Provide the (X, Y) coordinate of the cell's center where the given text is located.  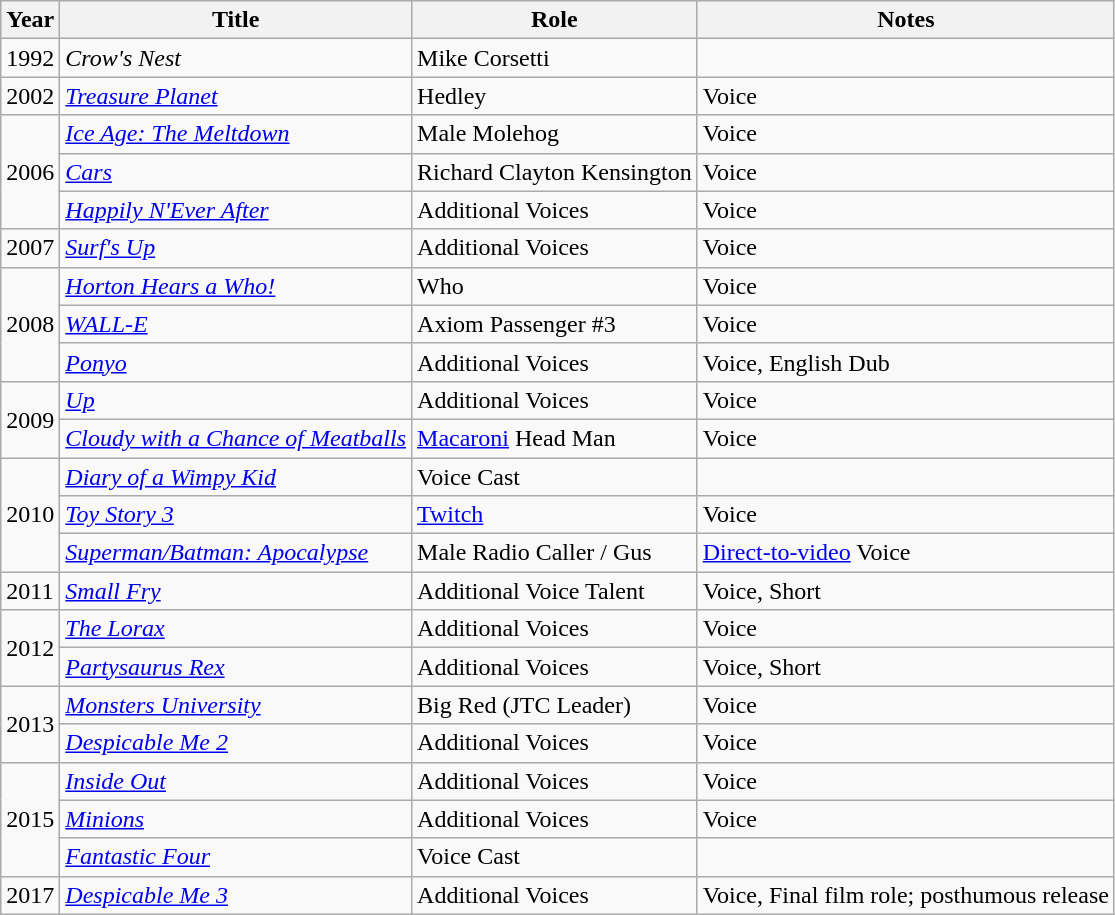
Voice, English Dub (906, 362)
Cars (236, 172)
2012 (30, 648)
2011 (30, 591)
2017 (30, 895)
2006 (30, 172)
Ice Age: The Meltdown (236, 134)
Voice, Final film role; posthumous release (906, 895)
Despicable Me 3 (236, 895)
Role (555, 20)
Hedley (555, 96)
Fantastic Four (236, 857)
2010 (30, 515)
Direct-to-video Voice (906, 553)
Monsters University (236, 705)
1992 (30, 58)
2013 (30, 724)
Axiom Passenger #3 (555, 324)
Inside Out (236, 781)
Big Red (JTC Leader) (555, 705)
2008 (30, 324)
Diary of a Wimpy Kid (236, 477)
Minions (236, 819)
Cloudy with a Chance of Meatballs (236, 438)
Richard Clayton Kensington (555, 172)
Notes (906, 20)
2009 (30, 419)
Who (555, 286)
2002 (30, 96)
Macaroni Head Man (555, 438)
Ponyo (236, 362)
Year (30, 20)
Up (236, 400)
Partysaurus Rex (236, 667)
Twitch (555, 515)
Small Fry (236, 591)
Happily N'Ever After (236, 210)
2015 (30, 819)
2007 (30, 248)
Male Radio Caller / Gus (555, 553)
The Lorax (236, 629)
Despicable Me 2 (236, 743)
Mike Corsetti (555, 58)
WALL-E (236, 324)
Superman/Batman: Apocalypse (236, 553)
Crow's Nest (236, 58)
Title (236, 20)
Additional Voice Talent (555, 591)
Surf's Up (236, 248)
Toy Story 3 (236, 515)
Horton Hears a Who! (236, 286)
Male Molehog (555, 134)
Treasure Planet (236, 96)
